Search for the cell housing the specified text and yield its [X, Y] center coordinate. 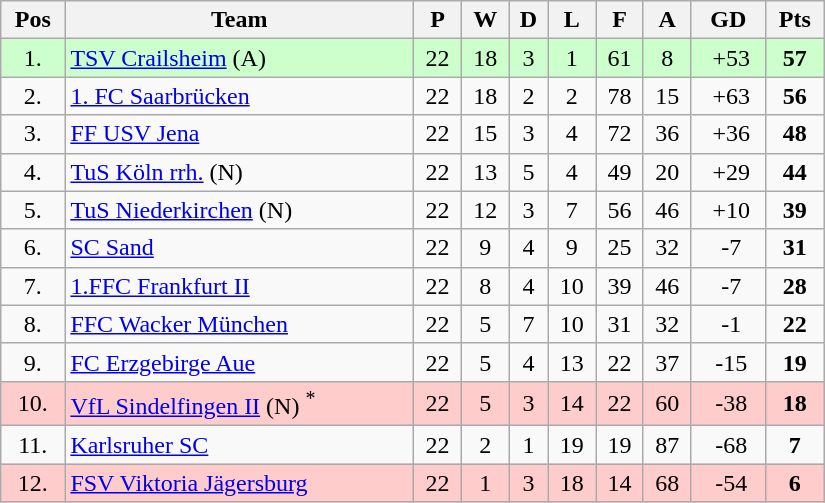
1. [33, 58]
28 [794, 286]
W [485, 20]
FF USV Jena [240, 134]
48 [794, 134]
11. [33, 445]
+53 [728, 58]
Pos [33, 20]
+29 [728, 172]
78 [620, 96]
+36 [728, 134]
12 [485, 210]
FFC Wacker München [240, 324]
3. [33, 134]
37 [667, 362]
12. [33, 483]
60 [667, 404]
2. [33, 96]
1. FC Saarbrücken [240, 96]
25 [620, 248]
TuS Köln rrh. (N) [240, 172]
-1 [728, 324]
D [528, 20]
10. [33, 404]
57 [794, 58]
4. [33, 172]
Pts [794, 20]
6. [33, 248]
-54 [728, 483]
6 [794, 483]
F [620, 20]
-68 [728, 445]
87 [667, 445]
+10 [728, 210]
Team [240, 20]
36 [667, 134]
SC Sand [240, 248]
GD [728, 20]
FSV Viktoria Jägersburg [240, 483]
TSV Crailsheim (A) [240, 58]
44 [794, 172]
49 [620, 172]
61 [620, 58]
-15 [728, 362]
5. [33, 210]
20 [667, 172]
+63 [728, 96]
VfL Sindelfingen II (N) * [240, 404]
7. [33, 286]
-38 [728, 404]
P [438, 20]
68 [667, 483]
9. [33, 362]
1.FFC Frankfurt II [240, 286]
A [667, 20]
FC Erzgebirge Aue [240, 362]
Karlsruher SC [240, 445]
L [572, 20]
TuS Niederkirchen (N) [240, 210]
8. [33, 324]
72 [620, 134]
